Find where the given text appears and provide that cell's center as [X, Y] coordinate. 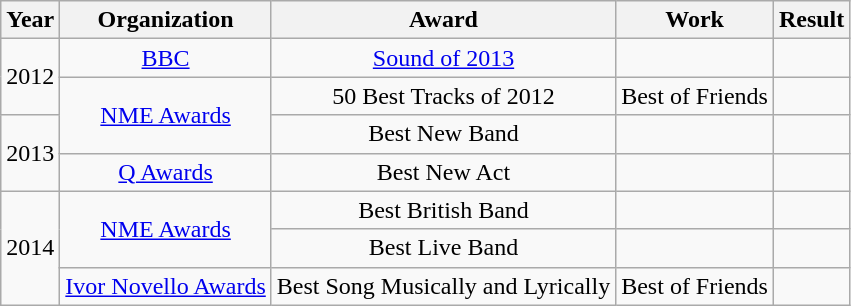
Result [811, 20]
BBC [166, 58]
Best Live Band [443, 248]
Ivor Novello Awards [166, 286]
50 Best Tracks of 2012 [443, 96]
Q Awards [166, 172]
Best New Band [443, 134]
2012 [30, 77]
Organization [166, 20]
Best British Band [443, 210]
Year [30, 20]
Sound of 2013 [443, 58]
2013 [30, 153]
Best New Act [443, 172]
Best Song Musically and Lyrically [443, 286]
Work [695, 20]
Award [443, 20]
2014 [30, 248]
